Return (X, Y) of the center of cell containing provided text 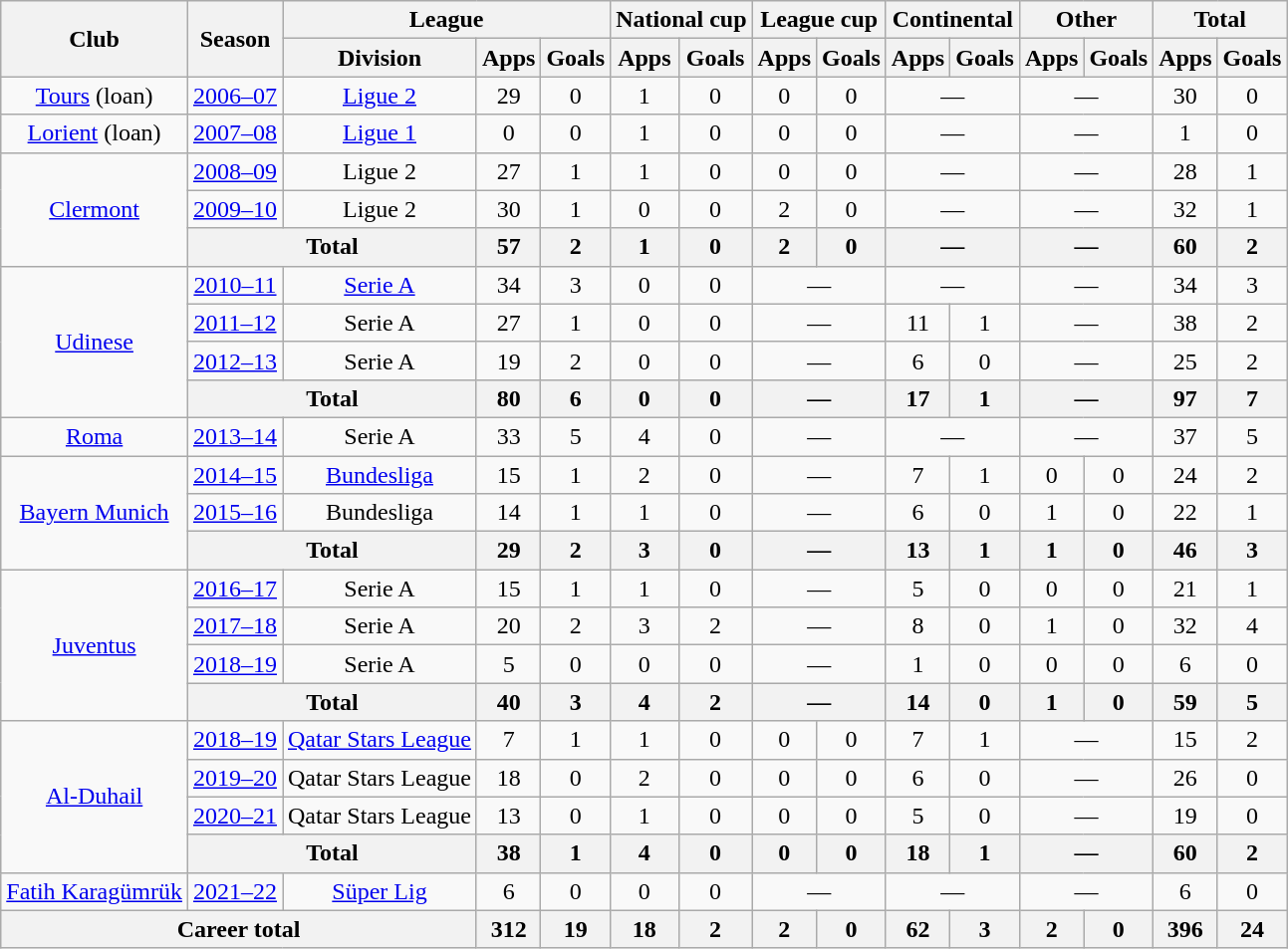
37 (1185, 436)
2015–16 (235, 513)
17 (917, 398)
22 (1185, 513)
Clermont (95, 209)
2021–22 (235, 891)
57 (508, 247)
Club (95, 39)
2017–18 (235, 626)
Bayern Munich (95, 513)
25 (1185, 360)
Career total (239, 929)
2020–21 (235, 816)
46 (1185, 551)
312 (508, 929)
2009–10 (235, 209)
Continental (952, 20)
97 (1185, 398)
Season (235, 39)
Tours (loan) (95, 96)
Al-Duhail (95, 797)
2011–12 (235, 323)
28 (1185, 171)
20 (508, 626)
Juventus (95, 645)
League (446, 20)
8 (917, 626)
80 (508, 398)
Lorient (loan) (95, 133)
Fatih Karagümrük (95, 891)
2012–13 (235, 360)
2010–11 (235, 285)
Other (1086, 20)
National cup (681, 20)
11 (917, 323)
2019–20 (235, 778)
2006–07 (235, 96)
2007–08 (235, 133)
Roma (95, 436)
2016–17 (235, 589)
League cup (819, 20)
21 (1185, 589)
62 (917, 929)
Ligue 1 (381, 133)
Udinese (95, 342)
26 (1185, 778)
40 (508, 702)
2013–14 (235, 436)
Süper Lig (381, 891)
2014–15 (235, 475)
Division (381, 58)
2008–09 (235, 171)
33 (508, 436)
59 (1185, 702)
396 (1185, 929)
